Output the (X, Y) coordinate of the center of the cell containing the given text.  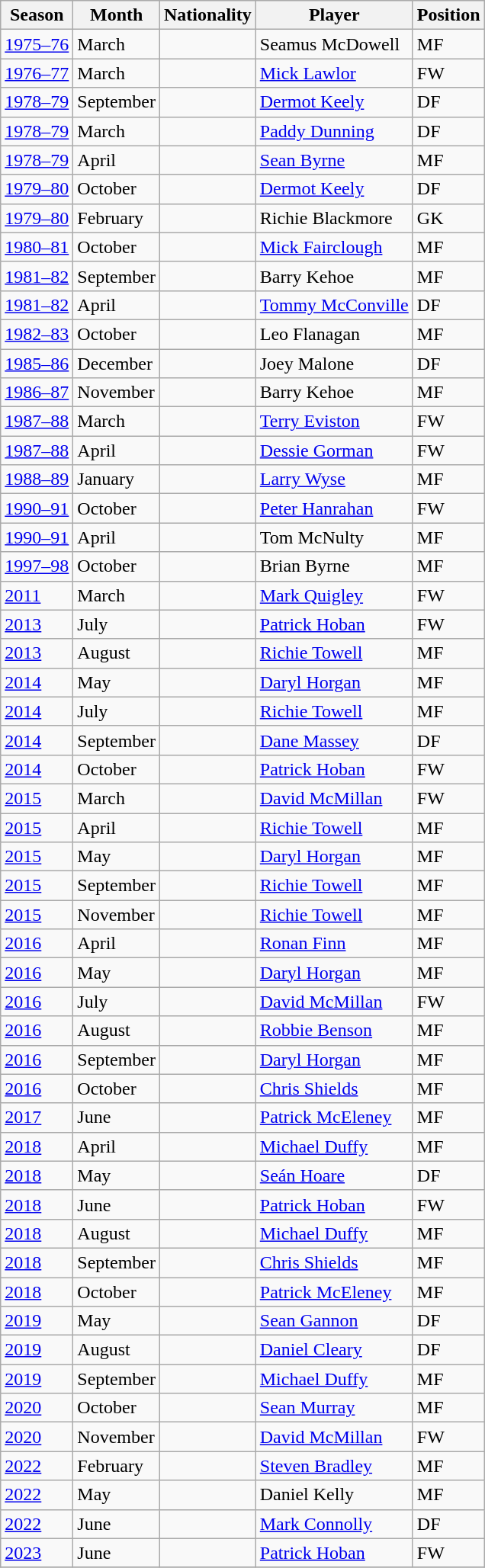
Seamus McDowell (334, 44)
Nationality (208, 15)
Month (117, 15)
2023 (37, 1553)
Joey Malone (334, 364)
Tommy McConville (334, 305)
Position (448, 15)
Terry Eviston (334, 422)
Larry Wyse (334, 479)
Richie Blackmore (334, 218)
Daniel Cleary (334, 1350)
Mick Lawlor (334, 73)
Tom McNulty (334, 537)
Sean Murray (334, 1408)
2011 (37, 595)
1976–77 (37, 73)
2017 (37, 1117)
Dane Massey (334, 740)
Mark Connolly (334, 1524)
GK (448, 218)
January (117, 479)
Mick Fairclough (334, 247)
1980–81 (37, 247)
Sean Byrne (334, 160)
Leo Flanagan (334, 334)
1982–83 (37, 334)
Steven Bradley (334, 1466)
Mark Quigley (334, 595)
Peter Hanrahan (334, 508)
1985–86 (37, 364)
1986–87 (37, 393)
Brian Byrne (334, 566)
Ronan Finn (334, 944)
Dessie Gorman (334, 451)
December (117, 364)
Seán Hoare (334, 1175)
1988–89 (37, 479)
1975–76 (37, 44)
Season (37, 15)
Sean Gannon (334, 1321)
Robbie Benson (334, 1031)
Paddy Dunning (334, 131)
Daniel Kelly (334, 1495)
Player (334, 15)
1997–98 (37, 566)
